Detect which cell encompasses the target text, then output its (X, Y) center coordinate. 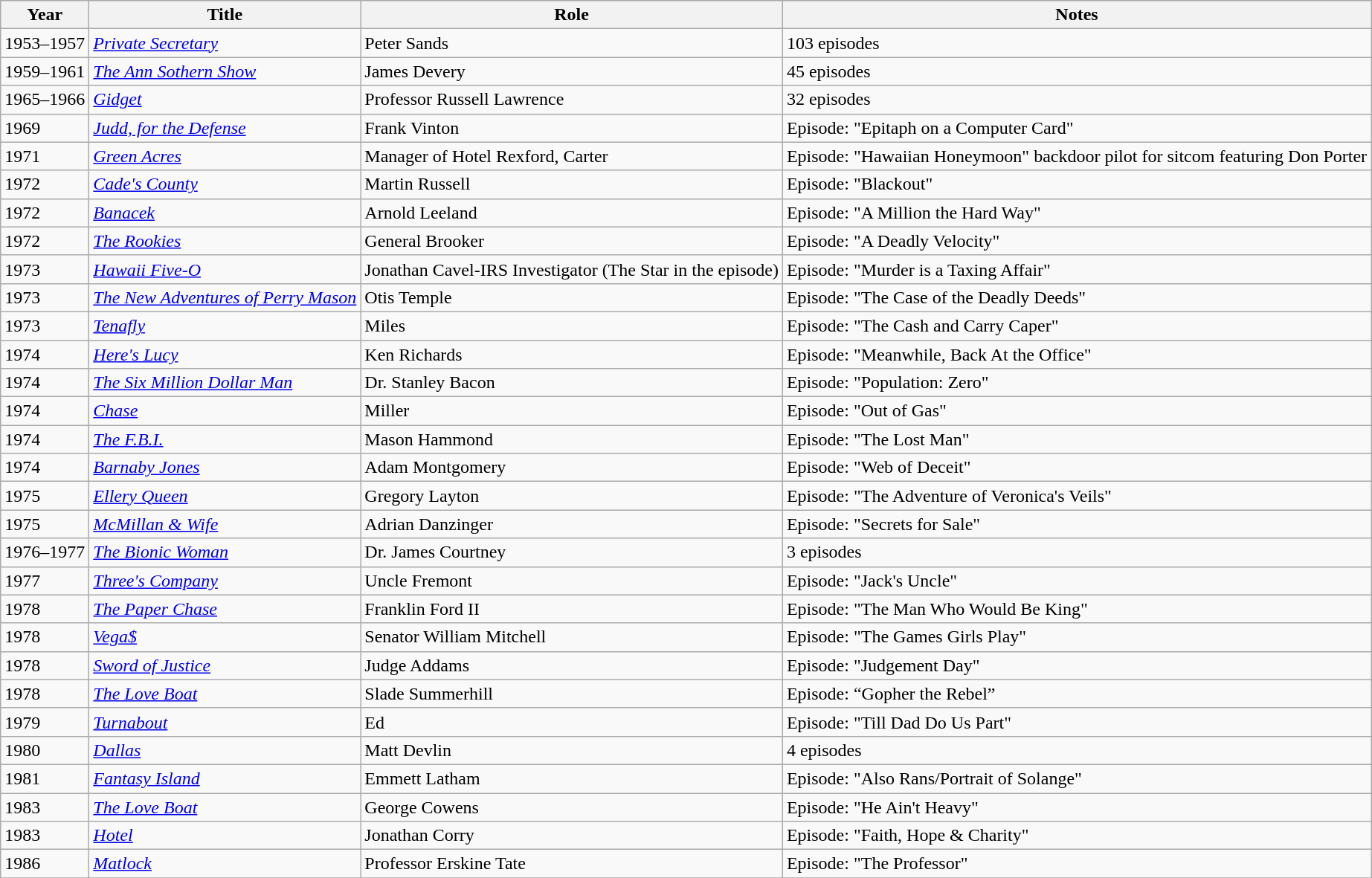
1959–1961 (45, 71)
Here's Lucy (225, 355)
Barnaby Jones (225, 468)
Episode: "The Man Who Would Be King" (1077, 609)
Episode: "Meanwhile, Back At the Office" (1077, 355)
Adam Montgomery (572, 468)
General Brooker (572, 241)
Episode: “Gopher the Rebel” (1077, 694)
Ken Richards (572, 355)
Jonathan Cavel-IRS Investigator (The Star in the episode) (572, 269)
Otis Temple (572, 297)
Chase (225, 411)
32 episodes (1077, 100)
Episode: "Secrets for Sale" (1077, 524)
Hotel (225, 836)
Mason Hammond (572, 439)
Episode: "Judgement Day" (1077, 665)
Notes (1077, 15)
Episode: "Till Dad Do Us Part" (1077, 722)
1980 (45, 750)
Year (45, 15)
Manager of Hotel Rexford, Carter (572, 156)
The Rookies (225, 241)
1979 (45, 722)
Professor Russell Lawrence (572, 100)
Private Secretary (225, 43)
Uncle Fremont (572, 581)
Judd, for the Defense (225, 128)
Episode: "The Lost Man" (1077, 439)
The New Adventures of Perry Mason (225, 297)
Vega$ (225, 637)
Banacek (225, 213)
Ellery Queen (225, 496)
Hawaii Five-O (225, 269)
Episode: "The Adventure of Veronica's Veils" (1077, 496)
1969 (45, 128)
McMillan & Wife (225, 524)
Episode: "The Case of the Deadly Deeds" (1077, 297)
Judge Addams (572, 665)
Episode: "He Ain't Heavy" (1077, 807)
Episode: "The Games Girls Play" (1077, 637)
The Paper Chase (225, 609)
Role (572, 15)
45 episodes (1077, 71)
Episode: "Web of Deceit" (1077, 468)
The Bionic Woman (225, 552)
Three's Company (225, 581)
1976–1977 (45, 552)
1981 (45, 778)
Peter Sands (572, 43)
1977 (45, 581)
Episode: "Population: Zero" (1077, 383)
Frank Vinton (572, 128)
1965–1966 (45, 100)
Slade Summerhill (572, 694)
Emmett Latham (572, 778)
Adrian Danzinger (572, 524)
James Devery (572, 71)
1953–1957 (45, 43)
Episode: "Out of Gas" (1077, 411)
Fantasy Island (225, 778)
Arnold Leeland (572, 213)
Gregory Layton (572, 496)
Sword of Justice (225, 665)
Episode: "Jack's Uncle" (1077, 581)
Episode: "Hawaiian Honeymoon" backdoor pilot for sitcom featuring Don Porter (1077, 156)
1986 (45, 864)
Episode: "The Cash and Carry Caper" (1077, 326)
Miles (572, 326)
Episode: "The Professor" (1077, 864)
Episode: "Epitaph on a Computer Card" (1077, 128)
Cade's County (225, 184)
Senator William Mitchell (572, 637)
Green Acres (225, 156)
Episode: "Faith, Hope & Charity" (1077, 836)
The Ann Sothern Show (225, 71)
103 episodes (1077, 43)
The F.B.I. (225, 439)
Franklin Ford II (572, 609)
Tenafly (225, 326)
Dr. James Courtney (572, 552)
Dr. Stanley Bacon (572, 383)
The Six Million Dollar Man (225, 383)
George Cowens (572, 807)
Title (225, 15)
Matlock (225, 864)
Professor Erskine Tate (572, 864)
Episode: "A Million the Hard Way" (1077, 213)
Turnabout (225, 722)
Martin Russell (572, 184)
Jonathan Corry (572, 836)
Miller (572, 411)
Dallas (225, 750)
3 episodes (1077, 552)
Episode: "A Deadly Velocity" (1077, 241)
Ed (572, 722)
Episode: "Murder is a Taxing Affair" (1077, 269)
Episode: "Blackout" (1077, 184)
Matt Devlin (572, 750)
Gidget (225, 100)
Episode: "Also Rans/Portrait of Solange" (1077, 778)
4 episodes (1077, 750)
1971 (45, 156)
